Locate the cell with the specified text and output its [X, Y] center coordinate. 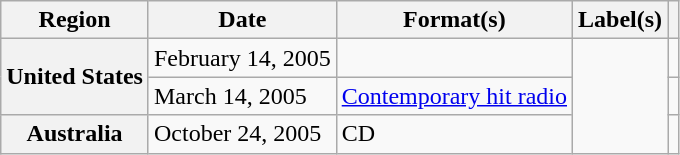
Region [75, 20]
CD [454, 134]
Label(s) [620, 20]
Contemporary hit radio [454, 96]
Format(s) [454, 20]
Australia [75, 134]
United States [75, 77]
Date [242, 20]
February 14, 2005 [242, 58]
October 24, 2005 [242, 134]
March 14, 2005 [242, 96]
